Extract the (X, Y) coordinate from the center of the cell holding the provided text.  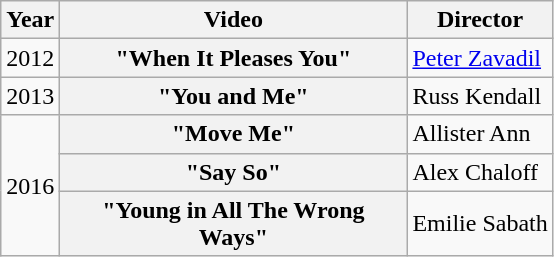
Emilie Sabath (480, 224)
"You and Me" (234, 96)
2012 (30, 58)
"Young in All The Wrong Ways" (234, 224)
Video (234, 20)
2013 (30, 96)
Russ Kendall (480, 96)
Alex Chaloff (480, 172)
Director (480, 20)
"When It Pleases You" (234, 58)
Peter Zavadil (480, 58)
Allister Ann (480, 134)
"Say So" (234, 172)
Year (30, 20)
"Move Me" (234, 134)
2016 (30, 186)
